Detect which cell encompasses the target text, then output its (X, Y) center coordinate. 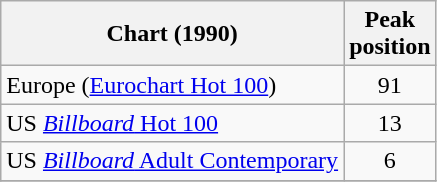
91 (390, 85)
US Billboard Adult Contemporary (172, 161)
US Billboard Hot 100 (172, 123)
Peakposition (390, 34)
Chart (1990) (172, 34)
6 (390, 161)
Europe (Eurochart Hot 100) (172, 85)
13 (390, 123)
